Scan for the cell matching the given text and deliver its (X, Y) coordinate at center. 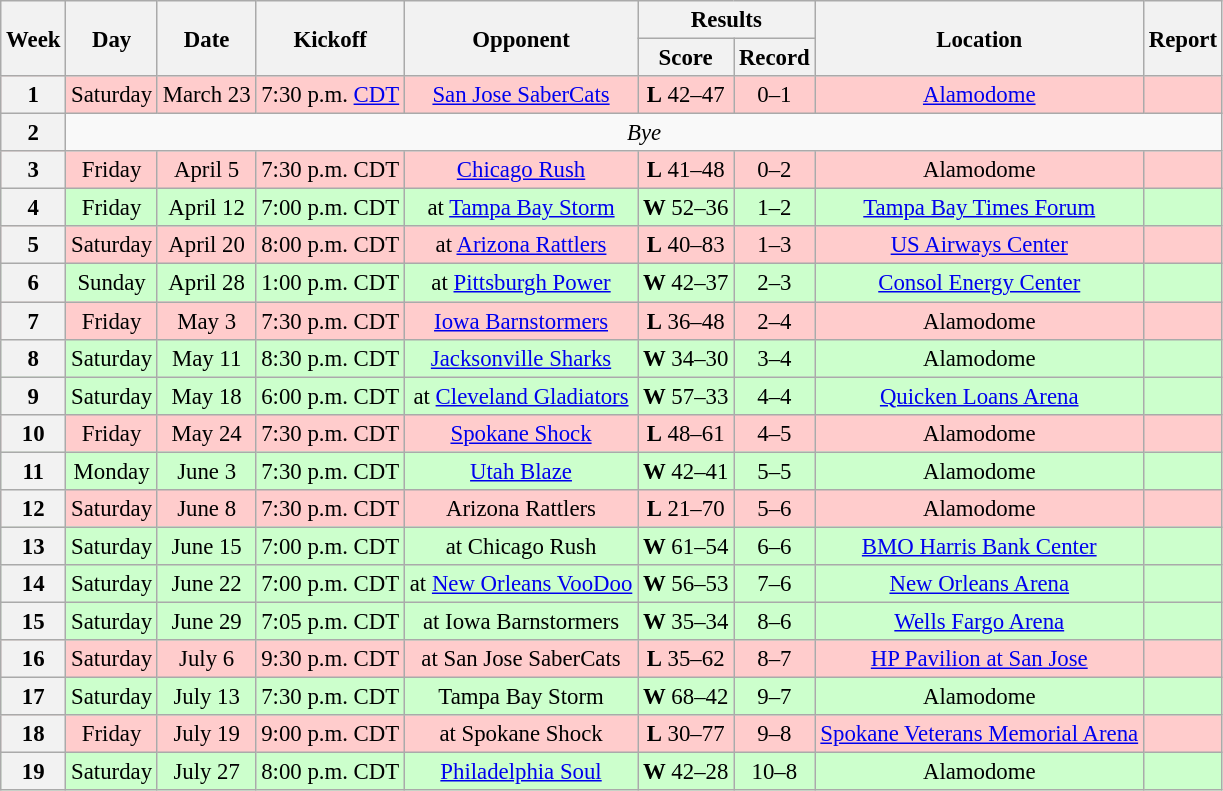
9–7 (774, 697)
9:00 p.m. CDT (330, 734)
1–2 (774, 208)
April 12 (206, 208)
1–3 (774, 245)
4–4 (774, 396)
May 3 (206, 321)
at Cleveland Gladiators (520, 396)
Utah Blaze (520, 471)
July 19 (206, 734)
at Arizona Rattlers (520, 245)
Jacksonville Sharks (520, 358)
Chicago Rush (520, 170)
3–4 (774, 358)
April 28 (206, 283)
W 52–36 (686, 208)
17 (34, 697)
June 3 (206, 471)
Iowa Barnstormers (520, 321)
2–3 (774, 283)
6–6 (774, 546)
April 20 (206, 245)
10 (34, 433)
Quicken Loans Arena (979, 396)
4 (34, 208)
June 29 (206, 621)
July 6 (206, 659)
4–5 (774, 433)
8:30 p.m. CDT (330, 358)
Consol Energy Center (979, 283)
Spokane Veterans Memorial Arena (979, 734)
12 (34, 509)
Monday (112, 471)
7 (34, 321)
Score (686, 58)
May 11 (206, 358)
June 8 (206, 509)
at Iowa Barnstormers (520, 621)
W 57–33 (686, 396)
W 42–41 (686, 471)
W 56–53 (686, 584)
Spokane Shock (520, 433)
Location (979, 38)
Day (112, 38)
Arizona Rattlers (520, 509)
L 42–47 (686, 95)
8–6 (774, 621)
July 13 (206, 697)
Results (726, 20)
June 22 (206, 584)
Record (774, 58)
19 (34, 772)
L 21–70 (686, 509)
W 68–42 (686, 697)
8 (34, 358)
New Orleans Arena (979, 584)
W 34–30 (686, 358)
W 42–37 (686, 283)
7:05 p.m. CDT (330, 621)
14 (34, 584)
at Tampa Bay Storm (520, 208)
0–1 (774, 95)
BMO Harris Bank Center (979, 546)
L 35–62 (686, 659)
Date (206, 38)
US Airways Center (979, 245)
2 (34, 133)
L 40–83 (686, 245)
3 (34, 170)
July 27 (206, 772)
San Jose SaberCats (520, 95)
Kickoff (330, 38)
15 (34, 621)
18 (34, 734)
June 15 (206, 546)
HP Pavilion at San Jose (979, 659)
5 (34, 245)
L 30–77 (686, 734)
May 18 (206, 396)
Philadelphia Soul (520, 772)
Bye (644, 133)
W 61–54 (686, 546)
L 36–48 (686, 321)
13 (34, 546)
W 42–28 (686, 772)
8–7 (774, 659)
5–5 (774, 471)
9 (34, 396)
at San Jose SaberCats (520, 659)
at Spokane Shock (520, 734)
6:00 p.m. CDT (330, 396)
Tampa Bay Times Forum (979, 208)
L 41–48 (686, 170)
at Pittsburgh Power (520, 283)
5–6 (774, 509)
May 24 (206, 433)
1:00 p.m. CDT (330, 283)
Week (34, 38)
Wells Fargo Arena (979, 621)
L 48–61 (686, 433)
0–2 (774, 170)
7–6 (774, 584)
April 5 (206, 170)
2–4 (774, 321)
W 35–34 (686, 621)
1 (34, 95)
9:30 p.m. CDT (330, 659)
10–8 (774, 772)
March 23 (206, 95)
at Chicago Rush (520, 546)
9–8 (774, 734)
Sunday (112, 283)
Tampa Bay Storm (520, 697)
Opponent (520, 38)
6 (34, 283)
11 (34, 471)
16 (34, 659)
Report (1182, 38)
at New Orleans VooDoo (520, 584)
